Identify which cell holds the provided text, then report its [x, y] central coordinate. 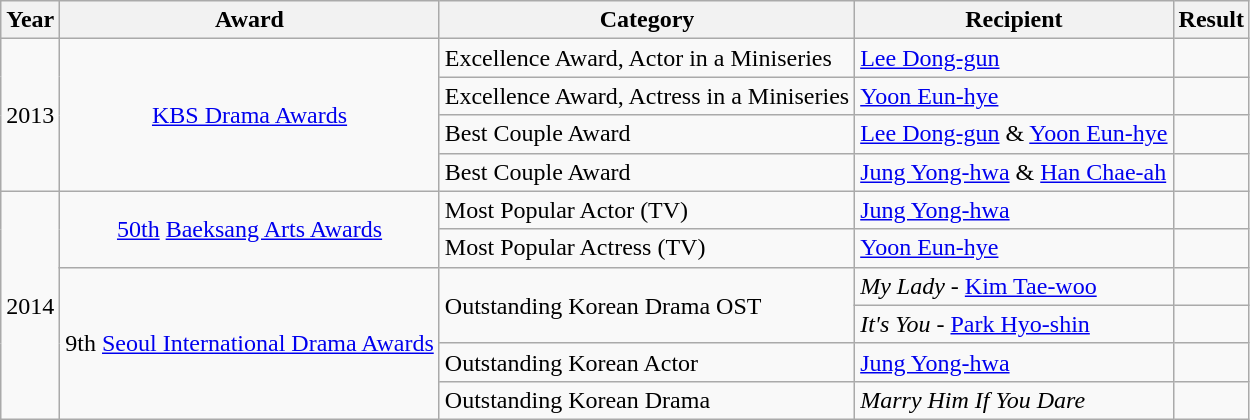
Year [30, 20]
Outstanding Korean Actor [646, 362]
Award [250, 20]
Excellence Award, Actor in a Miniseries [646, 58]
2013 [30, 115]
Outstanding Korean Drama OST [646, 305]
My Lady - Kim Tae-woo [1014, 286]
Lee Dong-gun [1014, 58]
2014 [30, 305]
Recipient [1014, 20]
Category [646, 20]
Jung Yong-hwa & Han Chae-ah [1014, 172]
Result [1211, 20]
Most Popular Actor (TV) [646, 210]
Outstanding Korean Drama [646, 400]
Most Popular Actress (TV) [646, 248]
9th Seoul International Drama Awards [250, 343]
KBS Drama Awards [250, 115]
50th Baeksang Arts Awards [250, 229]
Lee Dong-gun & Yoon Eun-hye [1014, 134]
Excellence Award, Actress in a Miniseries [646, 96]
It's You - Park Hyo-shin [1014, 324]
Marry Him If You Dare [1014, 400]
